Provide the [X, Y] coordinate of the cell's center where the given text is located.  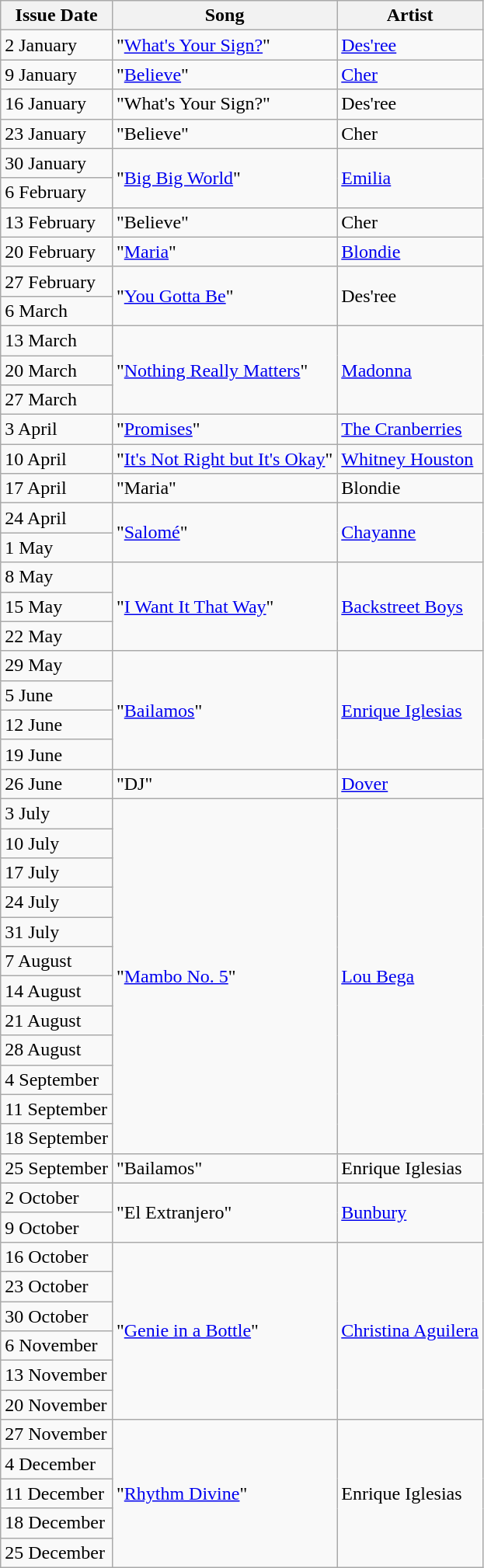
Christina Aguilera [410, 1330]
30 October [57, 1316]
Whitney Houston [410, 459]
Emilia [410, 178]
24 April [57, 518]
23 January [57, 134]
9 January [57, 75]
Bunbury [410, 1212]
2 January [57, 45]
13 November [57, 1375]
5 June [57, 695]
Chayanne [410, 533]
16 October [57, 1257]
Madonna [410, 370]
25 September [57, 1168]
10 July [57, 843]
9 October [57, 1227]
15 May [57, 607]
"Genie in a Bottle" [224, 1330]
27 March [57, 400]
"El Extranjero" [224, 1212]
1 May [57, 548]
23 October [57, 1286]
3 July [57, 813]
21 August [57, 1020]
18 December [57, 1523]
20 March [57, 370]
25 December [57, 1552]
"Nothing Really Matters" [224, 370]
27 November [57, 1434]
4 December [57, 1464]
17 July [57, 873]
20 November [57, 1405]
Artist [410, 16]
"I Want It That Way" [224, 607]
6 November [57, 1346]
24 July [57, 902]
20 February [57, 252]
22 May [57, 636]
The Cranberries [410, 429]
"Rhythm Divine" [224, 1493]
29 May [57, 666]
6 March [57, 311]
30 January [57, 163]
"You Gotta Be" [224, 296]
17 April [57, 488]
13 March [57, 340]
13 February [57, 222]
2 October [57, 1198]
Song [224, 16]
10 April [57, 459]
8 May [57, 577]
11 September [57, 1109]
Lou Bega [410, 975]
11 December [57, 1493]
16 January [57, 104]
"DJ" [224, 784]
"Salomé" [224, 533]
6 February [57, 193]
7 August [57, 961]
12 June [57, 725]
"Promises" [224, 429]
19 June [57, 754]
"It's Not Right but It's Okay" [224, 459]
18 September [57, 1139]
31 July [57, 932]
27 February [57, 281]
28 August [57, 1050]
3 April [57, 429]
Backstreet Boys [410, 607]
14 August [57, 991]
26 June [57, 784]
4 September [57, 1080]
"Big Big World" [224, 178]
Dover [410, 784]
Issue Date [57, 16]
"Mambo No. 5" [224, 975]
